Detect which cell encompasses the target text, then output its (x, y) center coordinate. 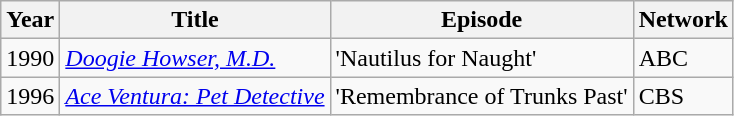
Year (30, 20)
'Remembrance of Trunks Past' (482, 96)
Title (195, 20)
Network (683, 20)
1990 (30, 58)
ABC (683, 58)
1996 (30, 96)
CBS (683, 96)
Episode (482, 20)
Ace Ventura: Pet Detective (195, 96)
'Nautilus for Naught' (482, 58)
Doogie Howser, M.D. (195, 58)
